Pinpoint the cell where the given text exists, returning its (X, Y) midpoint coordinate. 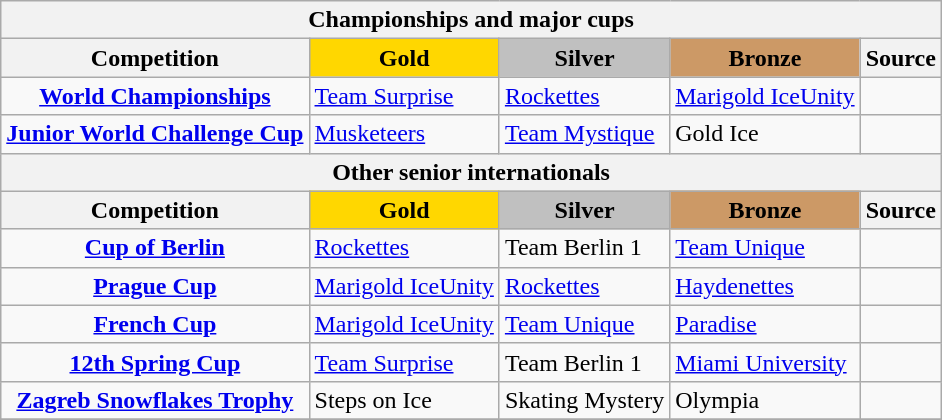
Paradise (765, 324)
Zagreb Snowflakes Trophy (155, 400)
Miami University (765, 362)
Prague Cup (155, 286)
Other senior internationals (472, 172)
World Championships (155, 96)
Skating Mystery (584, 400)
Junior World Challenge Cup (155, 134)
Haydenettes (765, 286)
French Cup (155, 324)
Cup of Berlin (155, 248)
Team Mystique (584, 134)
Olympia (765, 400)
Musketeers (404, 134)
Steps on Ice (404, 400)
Gold Ice (765, 134)
12th Spring Cup (155, 362)
Championships and major cups (472, 20)
